Provide the (X, Y) coordinate of the cell's center where the given text is located.  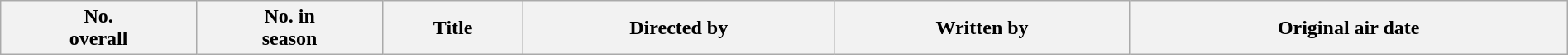
No.overall (99, 28)
No. inseason (289, 28)
Original air date (1348, 28)
Directed by (678, 28)
Title (453, 28)
Written by (982, 28)
